Output the [x, y] coordinate of the center of the cell containing the given text.  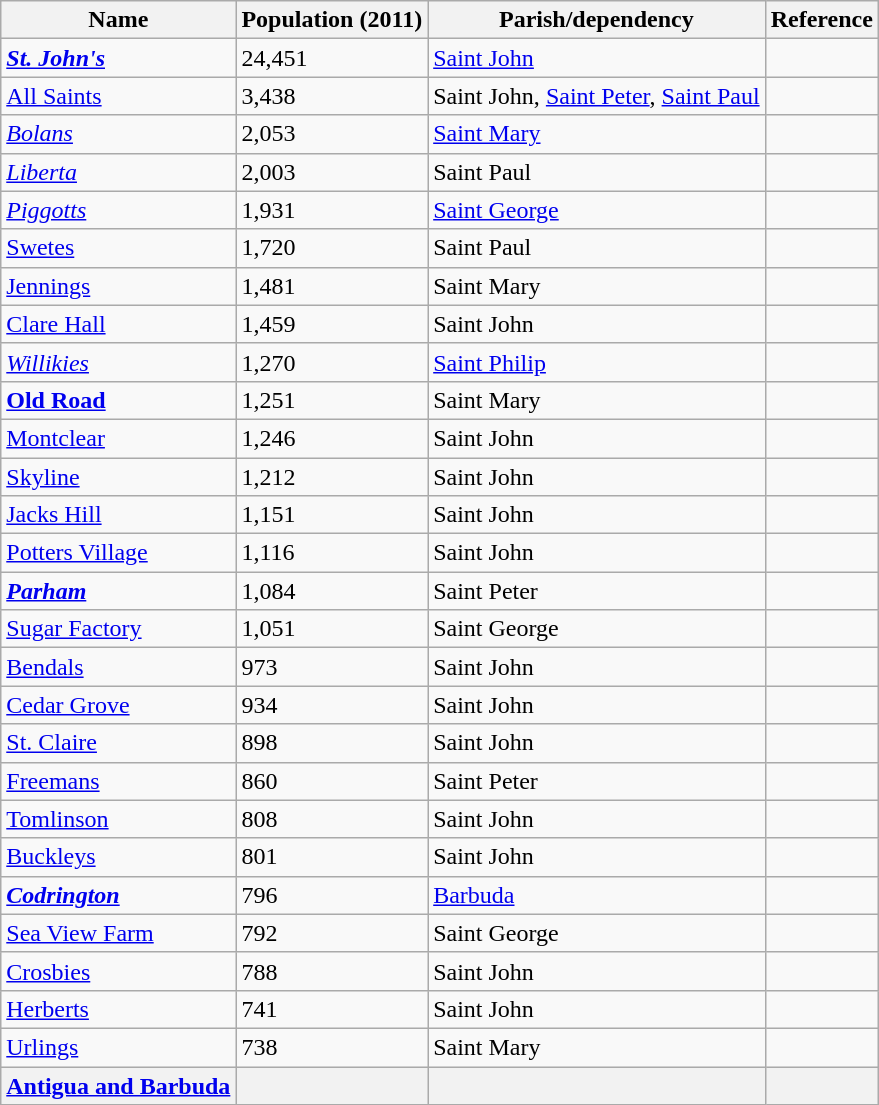
741 [332, 1009]
Montclear [118, 438]
Swetes [118, 248]
1,151 [332, 515]
1,246 [332, 438]
Jacks Hill [118, 515]
801 [332, 857]
Liberta [118, 172]
788 [332, 971]
St. John's [118, 58]
973 [332, 667]
Willikies [118, 362]
Parish/dependency [596, 20]
2,053 [332, 134]
24,451 [332, 58]
Saint John, Saint Peter, Saint Paul [596, 96]
1,084 [332, 591]
1,251 [332, 400]
Saint Philip [596, 362]
Clare Hall [118, 324]
Tomlinson [118, 819]
1,481 [332, 286]
1,051 [332, 629]
Buckleys [118, 857]
860 [332, 781]
All Saints [118, 96]
Sugar Factory [118, 629]
Reference [822, 20]
Freemans [118, 781]
1,116 [332, 553]
1,212 [332, 477]
Parham [118, 591]
Urlings [118, 1047]
1,720 [332, 248]
Population (2011) [332, 20]
St. Claire [118, 743]
Bendals [118, 667]
2,003 [332, 172]
898 [332, 743]
Old Road [118, 400]
Cedar Grove [118, 705]
1,270 [332, 362]
Potters Village [118, 553]
Herberts [118, 1009]
1,931 [332, 210]
808 [332, 819]
934 [332, 705]
Jennings [118, 286]
3,438 [332, 96]
Skyline [118, 477]
Crosbies [118, 971]
796 [332, 895]
Bolans [118, 134]
Name [118, 20]
Barbuda [596, 895]
738 [332, 1047]
792 [332, 933]
1,459 [332, 324]
Codrington [118, 895]
Antigua and Barbuda [118, 1085]
Sea View Farm [118, 933]
Piggotts [118, 210]
